Return the [X, Y] coordinate for the center point of the cell that contains the specified text.  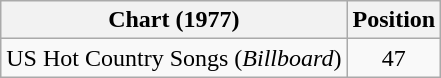
Chart (1977) [174, 20]
US Hot Country Songs (Billboard) [174, 58]
47 [394, 58]
Position [394, 20]
